Provide the (X, Y) coordinate of the cell's center where the given text is located.  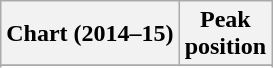
Peakposition (225, 34)
Chart (2014–15) (90, 34)
